Capture the cell that displays the provided text and extract its [x, y] central coordinate. 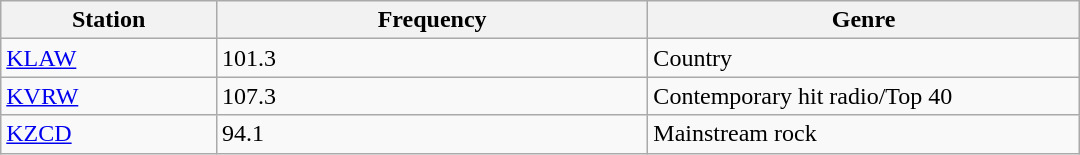
101.3 [432, 58]
Mainstream rock [864, 134]
Genre [864, 20]
KLAW [109, 58]
KVRW [109, 96]
94.1 [432, 134]
Frequency [432, 20]
107.3 [432, 96]
Contemporary hit radio/Top 40 [864, 96]
Country [864, 58]
KZCD [109, 134]
Station [109, 20]
